Pinpoint the cell where the given text exists, returning its [X, Y] midpoint coordinate. 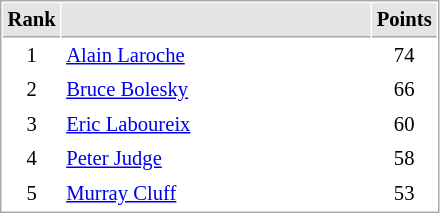
66 [404, 90]
74 [404, 56]
5 [32, 194]
3 [32, 124]
58 [404, 158]
Bruce Bolesky [216, 90]
Alain Laroche [216, 56]
60 [404, 124]
53 [404, 194]
Peter Judge [216, 158]
1 [32, 56]
Points [404, 20]
Eric Laboureix [216, 124]
Rank [32, 20]
2 [32, 90]
4 [32, 158]
Murray Cluff [216, 194]
